Return [X, Y] of the center of cell containing provided text 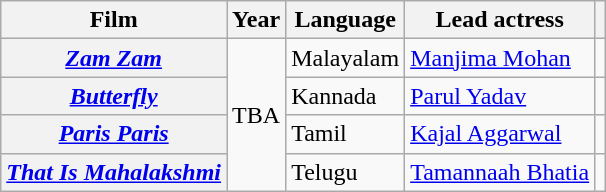
Zam Zam [114, 58]
TBA [256, 115]
Paris Paris [114, 134]
Tamannaah Bhatia [500, 172]
Kajal Aggarwal [500, 134]
Language [346, 20]
Telugu [346, 172]
Lead actress [500, 20]
That Is Mahalakshmi [114, 172]
Kannada [346, 96]
Year [256, 20]
Parul Yadav [500, 96]
Manjima Mohan [500, 58]
Butterfly [114, 96]
Malayalam [346, 58]
Film [114, 20]
Tamil [346, 134]
